Scan for the cell matching the given text and deliver its (x, y) coordinate at center. 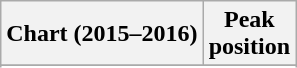
Peakposition (249, 34)
Chart (2015–2016) (102, 34)
